Return (x, y) of the center of cell containing provided text 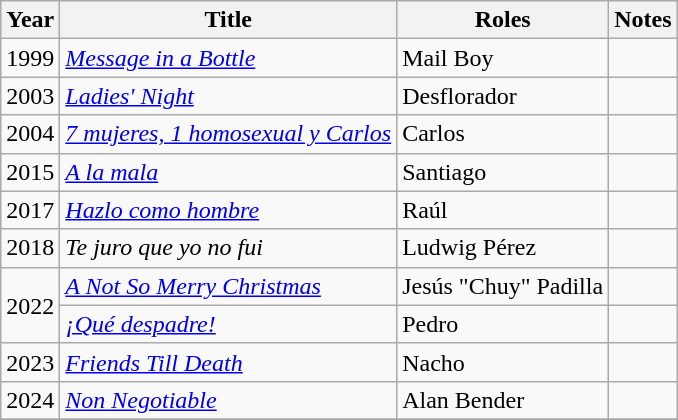
Alan Bender (503, 400)
Notes (643, 20)
Desflorador (503, 96)
2022 (30, 305)
¡Qué despadre! (228, 324)
Santiago (503, 172)
A la mala (228, 172)
Friends Till Death (228, 362)
2004 (30, 134)
Nacho (503, 362)
1999 (30, 58)
Te juro que yo no fui (228, 248)
Message in a Bottle (228, 58)
2024 (30, 400)
Ladies' Night (228, 96)
2017 (30, 210)
Ludwig Pérez (503, 248)
Title (228, 20)
Mail Boy (503, 58)
2018 (30, 248)
Hazlo como hombre (228, 210)
Carlos (503, 134)
Year (30, 20)
Jesús "Chuy" Padilla (503, 286)
2003 (30, 96)
2015 (30, 172)
A Not So Merry Christmas (228, 286)
Raúl (503, 210)
Pedro (503, 324)
2023 (30, 362)
Roles (503, 20)
7 mujeres, 1 homosexual y Carlos (228, 134)
Non Negotiable (228, 400)
